Pinpoint the cell where the given text exists, returning its (X, Y) midpoint coordinate. 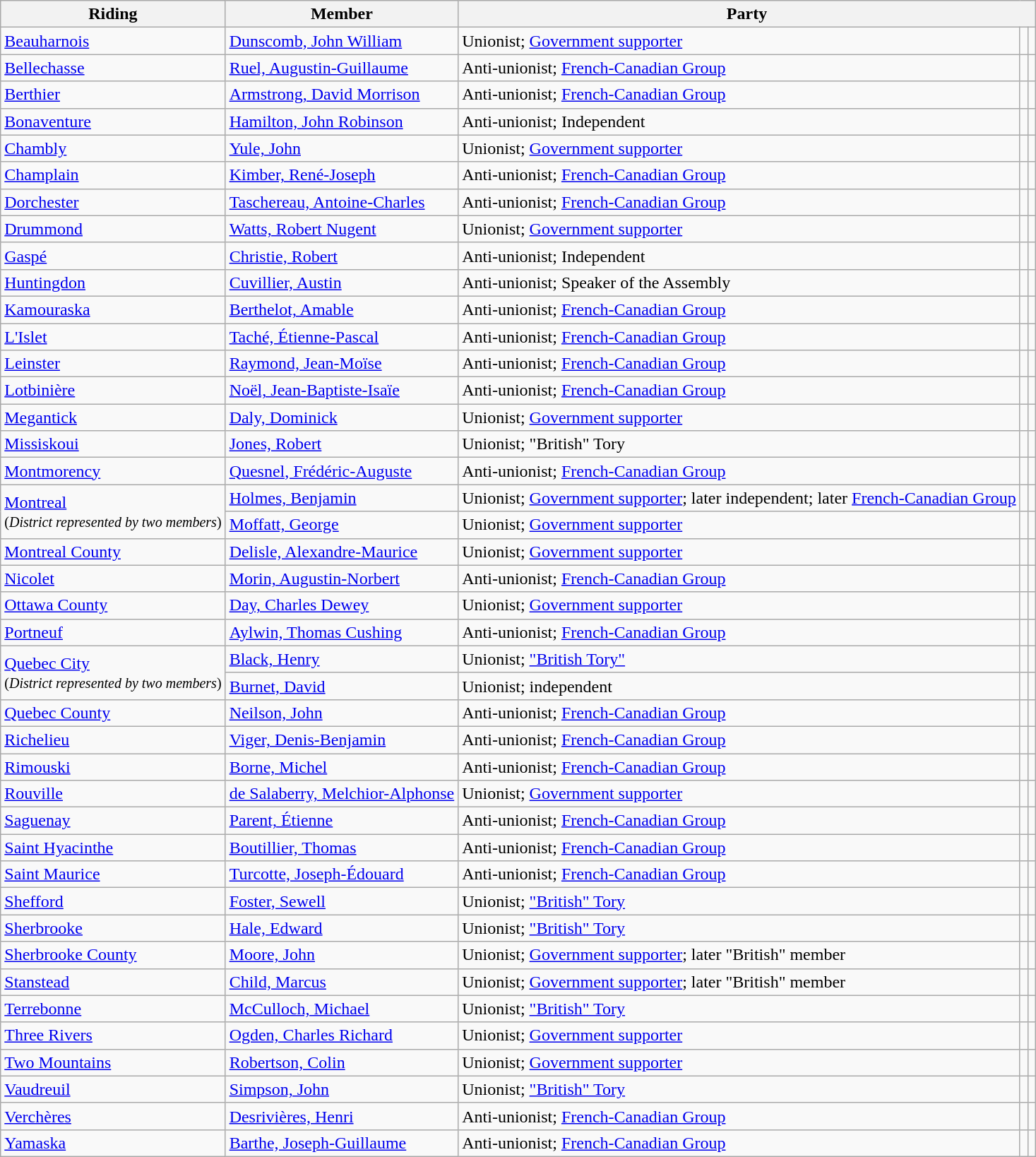
Missiskoui (113, 444)
Christie, Robert (342, 256)
Dorchester (113, 202)
Stanstead (113, 982)
Watts, Robert Nugent (342, 229)
Dunscomb, John William (342, 41)
Unionist; Government supporter; later independent; later French-Canadian Group (739, 498)
Megantick (113, 417)
Unionist; "British Tory" (739, 659)
Kamouraska (113, 309)
Member (342, 14)
Huntingdon (113, 283)
Sherbrooke (113, 928)
Vaudreuil (113, 1089)
Rouville (113, 794)
Yule, John (342, 148)
Berthelot, Amable (342, 309)
Borne, Michel (342, 766)
Gaspé (113, 256)
Hamilton, John Robinson (342, 121)
Quebec City(District represented by two members) (113, 672)
Holmes, Benjamin (342, 498)
Quebec County (113, 713)
Daly, Dominick (342, 417)
Taschereau, Antoine-Charles (342, 202)
Quesnel, Frédéric-Auguste (342, 471)
Viger, Denis-Benjamin (342, 740)
Shefford (113, 901)
Montmorency (113, 471)
Aylwin, Thomas Cushing (342, 632)
Sherbrooke County (113, 955)
Lotbinière (113, 391)
Beauharnois (113, 41)
Montreal(District represented by two members) (113, 511)
Party (747, 14)
Boutillier, Thomas (342, 848)
Saguenay (113, 821)
Unionist; independent (739, 686)
Moffatt, George (342, 525)
Three Rivers (113, 1036)
McCulloch, Michael (342, 1009)
Bellechasse (113, 68)
Verchères (113, 1116)
Cuvillier, Austin (342, 283)
Two Mountains (113, 1062)
Ruel, Augustin-Guillaume (342, 68)
Rimouski (113, 766)
Barthe, Joseph-Guillaume (342, 1143)
Robertson, Colin (342, 1062)
Yamaska (113, 1143)
Montreal County (113, 552)
Noël, Jean-Baptiste-Isaïe (342, 391)
Bonaventure (113, 121)
Richelieu (113, 740)
Kimber, René-Joseph (342, 175)
Morin, Augustin-Norbert (342, 578)
Nicolet (113, 578)
Simpson, John (342, 1089)
Child, Marcus (342, 982)
Riding (113, 14)
Saint Maurice (113, 874)
Ogden, Charles Richard (342, 1036)
Terrebonne (113, 1009)
de Salaberry, Melchior-Alphonse (342, 794)
Saint Hyacinthe (113, 848)
Chambly (113, 148)
Parent, Étienne (342, 821)
Portneuf (113, 632)
Hale, Edward (342, 928)
Anti-unionist; Speaker of the Assembly (739, 283)
Burnet, David (342, 686)
Ottawa County (113, 605)
Turcotte, Joseph-Édouard (342, 874)
Taché, Étienne-Pascal (342, 337)
Black, Henry (342, 659)
Delisle, Alexandre-Maurice (342, 552)
Berthier (113, 95)
Raymond, Jean-Moïse (342, 364)
Armstrong, David Morrison (342, 95)
Jones, Robert (342, 444)
Desrivières, Henri (342, 1116)
Moore, John (342, 955)
Foster, Sewell (342, 901)
Leinster (113, 364)
L'Islet (113, 337)
Drummond (113, 229)
Neilson, John (342, 713)
Champlain (113, 175)
Day, Charles Dewey (342, 605)
